Locate the cell with the specified text and output its [x, y] center coordinate. 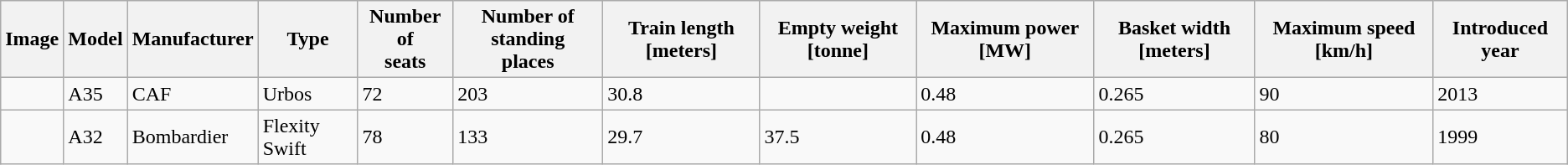
Urbos [308, 94]
29.7 [682, 137]
A32 [95, 137]
Basket width [meters] [1174, 39]
Type [308, 39]
80 [1344, 137]
Model [95, 39]
Manufacturer [193, 39]
Maximum power [MW] [1005, 39]
1999 [1501, 137]
Bombardier [193, 137]
A35 [95, 94]
30.8 [682, 94]
37.5 [838, 137]
Flexity Swift [308, 137]
Maximum speed [km/h] [1344, 39]
203 [528, 94]
133 [528, 137]
2013 [1501, 94]
CAF [193, 94]
72 [405, 94]
Empty weight [tonne] [838, 39]
Number of standingplaces [528, 39]
Number ofseats [405, 39]
78 [405, 137]
90 [1344, 94]
Introduced year [1501, 39]
Train length [meters] [682, 39]
Image [32, 39]
